Detect which cell encompasses the target text, then output its (x, y) center coordinate. 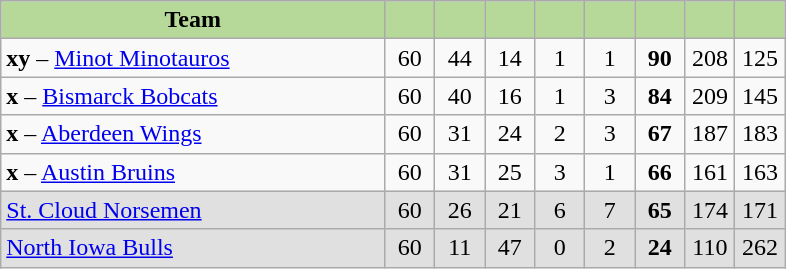
208 (710, 58)
125 (760, 58)
187 (710, 134)
North Iowa Bulls (193, 248)
7 (610, 210)
209 (710, 96)
St. Cloud Norsemen (193, 210)
x – Austin Bruins (193, 172)
16 (510, 96)
171 (760, 210)
44 (460, 58)
67 (660, 134)
262 (760, 248)
40 (460, 96)
174 (710, 210)
161 (710, 172)
11 (460, 248)
84 (660, 96)
47 (510, 248)
xy – Minot Minotauros (193, 58)
110 (710, 248)
21 (510, 210)
Team (193, 20)
145 (760, 96)
163 (760, 172)
90 (660, 58)
183 (760, 134)
x – Bismarck Bobcats (193, 96)
65 (660, 210)
0 (560, 248)
26 (460, 210)
6 (560, 210)
25 (510, 172)
14 (510, 58)
66 (660, 172)
x – Aberdeen Wings (193, 134)
